Scan for the cell matching the given text and deliver its (x, y) coordinate at center. 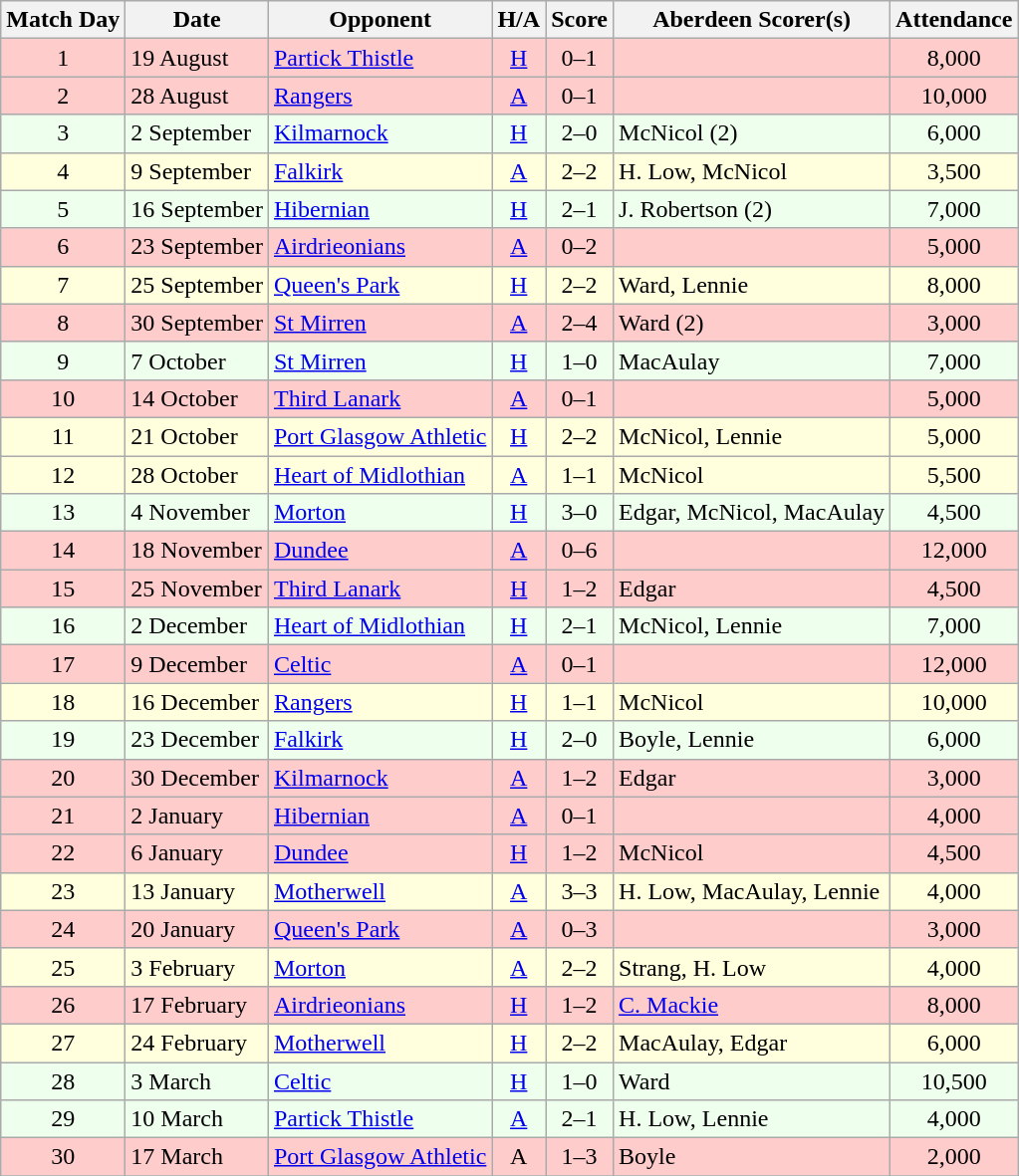
16 September (197, 209)
0–3 (580, 929)
18 (64, 702)
24 (64, 929)
9 December (197, 664)
17 (64, 664)
30 December (197, 778)
Match Day (64, 20)
26 (64, 1005)
16 December (197, 702)
25 September (197, 285)
4 (64, 171)
10,500 (954, 1080)
14 (64, 551)
2 September (197, 133)
3 (64, 133)
Aberdeen Scorer(s) (752, 20)
4 November (197, 513)
15 (64, 588)
MacAulay (752, 360)
23 September (197, 247)
Opponent (380, 20)
28 (64, 1080)
6 (64, 247)
18 November (197, 551)
6 January (197, 853)
17 March (197, 1157)
0–6 (580, 551)
Boyle, Lennie (752, 740)
2–4 (580, 323)
3–0 (580, 513)
14 October (197, 398)
Boyle (752, 1157)
3–3 (580, 891)
2 December (197, 626)
Edgar, McNicol, MacAulay (752, 513)
9 (64, 360)
22 (64, 853)
5,500 (954, 475)
21 October (197, 436)
MacAulay, Edgar (752, 1043)
3,500 (954, 171)
23 (64, 891)
16 (64, 626)
23 December (197, 740)
13 January (197, 891)
20 (64, 778)
1–3 (580, 1157)
9 September (197, 171)
17 February (197, 1005)
3 February (197, 967)
H/A (519, 20)
C. Mackie (752, 1005)
1 (64, 58)
2 (64, 96)
7 October (197, 360)
21 (64, 816)
H. Low, MacAulay, Lennie (752, 891)
13 (64, 513)
24 February (197, 1043)
19 August (197, 58)
Ward, Lennie (752, 285)
10 (64, 398)
H. Low, Lennie (752, 1119)
7 (64, 285)
28 October (197, 475)
Strang, H. Low (752, 967)
J. Robertson (2) (752, 209)
Date (197, 20)
Score (580, 20)
Ward (752, 1080)
0–2 (580, 247)
Ward (2) (752, 323)
28 August (197, 96)
H. Low, McNicol (752, 171)
10 March (197, 1119)
8 (64, 323)
29 (64, 1119)
19 (64, 740)
20 January (197, 929)
30 September (197, 323)
5 (64, 209)
30 (64, 1157)
25 (64, 967)
3 March (197, 1080)
11 (64, 436)
25 November (197, 588)
Attendance (954, 20)
2,000 (954, 1157)
12 (64, 475)
2 January (197, 816)
McNicol (2) (752, 133)
27 (64, 1043)
